Find where the given text appears and provide that cell's center as (x, y) coordinate. 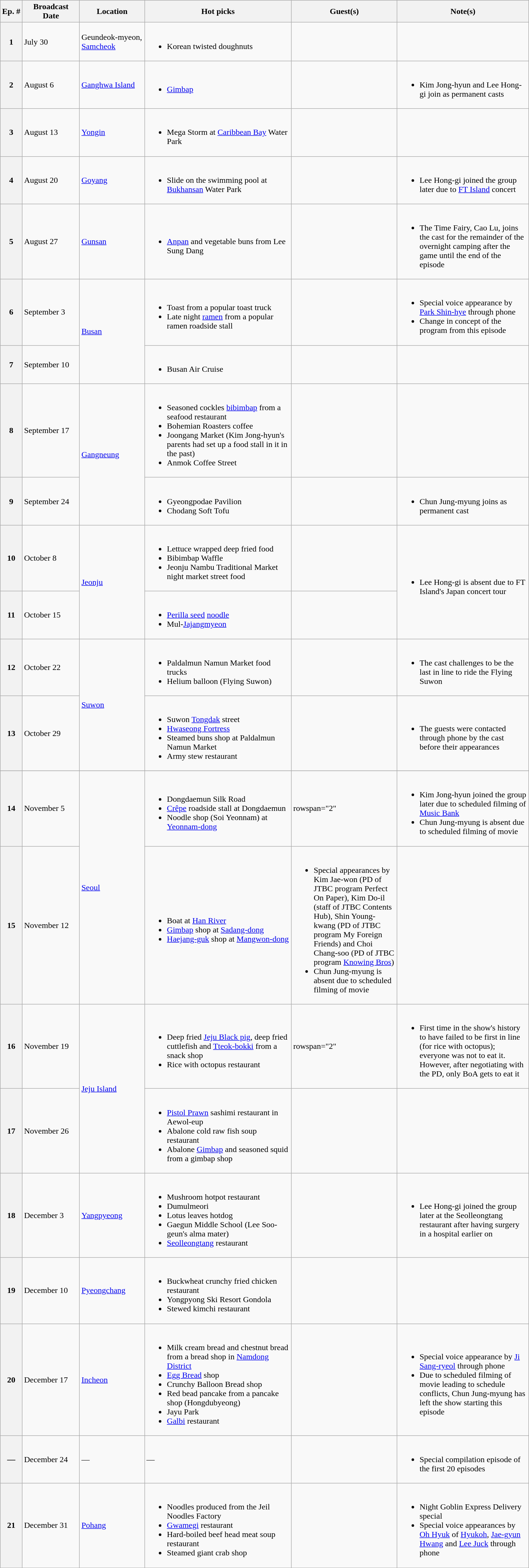
October 22 (51, 667)
2 (11, 85)
October 29 (51, 733)
7 (11, 364)
Mushroom hotpot restaurantDumulmeoriLotus leaves hotdogGaegun Middle School (Lee Soo-geun's alma mater)Seolleongtang restaurant (218, 1215)
Broadcast Date (51, 12)
September 24 (51, 501)
Lee Hong-gi joined the group later at the Seolleongtang restaurant after having surgery in a hospital earlier on (463, 1215)
6 (11, 312)
August 6 (51, 85)
13 (11, 733)
Korean twisted doughnuts (218, 42)
19 (11, 1291)
Toast from a popular toast truckLate night ramen from a popular ramen roadside stall (218, 312)
October 15 (51, 615)
Deep fried Jeju Black pig, deep fried cuttlefish and Tteok-bokki from a snack shopRice with octopus restaurant (218, 1046)
Gyeongpodae PavilionChodang Soft Tofu (218, 501)
The cast challenges to be the last in line to ride the Flying Suwon (463, 667)
The guests were contacted through phone by the cast before their appearances (463, 733)
August 20 (51, 180)
Ep. # (11, 12)
December 24 (51, 1459)
September 10 (51, 364)
Note(s) (463, 12)
December 10 (51, 1291)
Slide on the swimming pool at Bukhansan Water Park (218, 180)
Buckwheat crunchy fried chicken restaurantYongpyong Ski Resort GondolaStewed kimchi restaurant (218, 1291)
21 (11, 1525)
Gangneung (112, 454)
Lee Hong-gi is absent due to FT Island's Japan concert tour (463, 582)
4 (11, 180)
Goyang (112, 180)
September 17 (51, 430)
Seoul (112, 888)
Kim Jong-hyun and Lee Hong-gi join as permanent casts (463, 85)
July 30 (51, 42)
Lee Hong-gi joined the group later due to FT Island concert (463, 180)
18 (11, 1215)
Chun Jung-myung joins as permanent cast (463, 501)
3 (11, 132)
Busan Air Cruise (218, 364)
November 5 (51, 809)
Pistol Prawn sashimi restaurant in Aewol-eupAbalone cold raw fish soup restaurantAbalone Gimbap and seasoned squid from a gimbap shop (218, 1131)
Ganghwa Island (112, 85)
Jeonju (112, 582)
December 31 (51, 1525)
Lettuce wrapped deep fried foodBibimbap WaffleJeonju Nambu Traditional Market night market street food (218, 558)
5 (11, 242)
16 (11, 1046)
Noodles produced from the Jeil Noodles FactoryGwamegi restaurantHard-boiled beef head meat soup restaurantSteamed giant crab shop (218, 1525)
August 27 (51, 242)
Suwon (112, 705)
Jeju Island (112, 1089)
Hot picks (218, 12)
Location (112, 12)
Geundeok-myeon, Samcheok (112, 42)
December 3 (51, 1215)
Pyeongchang (112, 1291)
10 (11, 558)
Kim Jong-hyun joined the group later due to scheduled filming of Music BankChun Jung-myung is absent due to scheduled filming of movie (463, 809)
Perilla seed noodleMul-Jajangmyeon (218, 615)
October 8 (51, 558)
The Time Fairy, Cao Lu, joins the cast for the remainder of the overnight camping after the game until the end of the episode (463, 242)
8 (11, 430)
Mega Storm at Caribbean Bay Water Park (218, 132)
9 (11, 501)
11 (11, 615)
Pohang (112, 1525)
Guest(s) (344, 12)
17 (11, 1131)
Anpan and vegetable buns from Lee Sung Dang (218, 242)
Special compilation episode of the first 20 episodes (463, 1459)
September 3 (51, 312)
12 (11, 667)
Paldalmun Namun Market food trucksHelium balloon (Flying Suwon) (218, 667)
Dongdaemun Silk RoadCrêpe roadside stall at DongdaemunNoodle shop (Soi Yeonnam) at Yeonnam-dong (218, 809)
Yongin (112, 132)
1 (11, 42)
Suwon Tongdak streetHwaseong FortressSteamed buns shop at Paldalmun Namun MarketArmy stew restaurant (218, 733)
15 (11, 925)
Gunsan (112, 242)
14 (11, 809)
Gimbap (218, 85)
Incheon (112, 1379)
Yangpyeong (112, 1215)
Busan (112, 332)
November 12 (51, 925)
December 17 (51, 1379)
November 26 (51, 1131)
August 13 (51, 132)
Special voice appearance by Park Shin-hye through phoneChange in concept of the program from this episode (463, 312)
November 19 (51, 1046)
Night Goblin Express Delivery specialSpecial voice appearances by Oh Hyuk of Hyukoh, Jae-gyun Hwang and Lee Juck through phone (463, 1525)
Boat at Han RiverGimbap shop at Sadang-dongHaejang-guk shop at Mangwon-dong (218, 925)
20 (11, 1379)
